Output the (X, Y) coordinate of the center of the cell containing the given text.  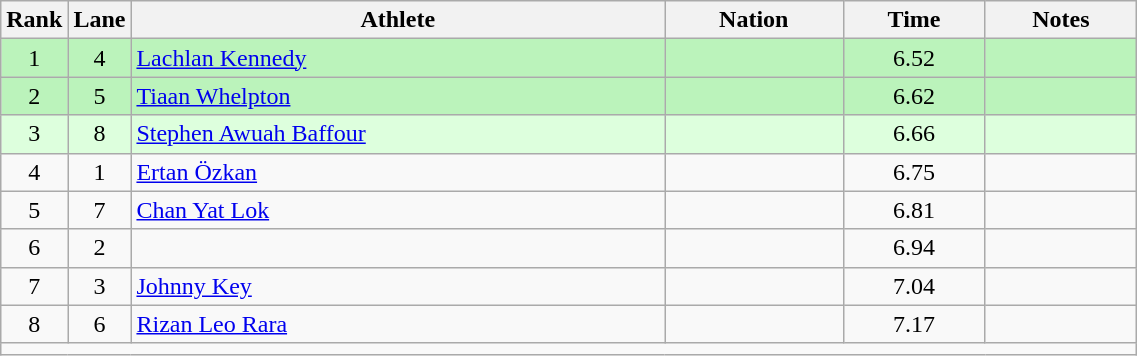
6.94 (914, 248)
Notes (1061, 20)
Lachlan Kennedy (398, 58)
6.52 (914, 58)
Nation (754, 20)
6.81 (914, 210)
7.17 (914, 324)
Rank (34, 20)
Athlete (398, 20)
Tiaan Whelpton (398, 96)
6.66 (914, 134)
Lane (100, 20)
6.62 (914, 96)
Ertan Özkan (398, 172)
6.75 (914, 172)
Johnny Key (398, 286)
Time (914, 20)
7.04 (914, 286)
Chan Yat Lok (398, 210)
Stephen Awuah Baffour (398, 134)
Rizan Leo Rara (398, 324)
